Output the (x, y) coordinate of the center of the cell containing the given text.  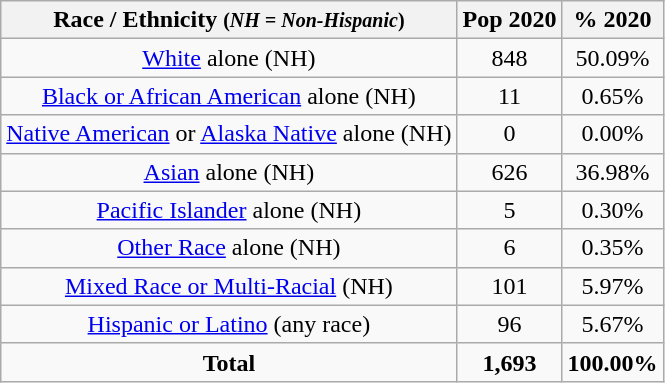
Mixed Race or Multi-Racial (NH) (229, 286)
White alone (NH) (229, 58)
96 (510, 324)
0.30% (612, 210)
0.00% (612, 134)
Race / Ethnicity (NH = Non-Hispanic) (229, 20)
101 (510, 286)
Pacific Islander alone (NH) (229, 210)
% 2020 (612, 20)
Native American or Alaska Native alone (NH) (229, 134)
Hispanic or Latino (any race) (229, 324)
Other Race alone (NH) (229, 248)
100.00% (612, 362)
626 (510, 172)
5.67% (612, 324)
0.65% (612, 96)
1,693 (510, 362)
848 (510, 58)
6 (510, 248)
Black or African American alone (NH) (229, 96)
Pop 2020 (510, 20)
36.98% (612, 172)
Asian alone (NH) (229, 172)
0 (510, 134)
5.97% (612, 286)
11 (510, 96)
Total (229, 362)
5 (510, 210)
50.09% (612, 58)
0.35% (612, 248)
